Identify which cell holds the provided text, then report its [X, Y] central coordinate. 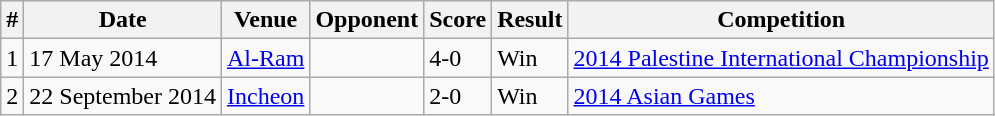
22 September 2014 [123, 96]
Result [530, 20]
Opponent [367, 20]
2014 Asian Games [781, 96]
Score [458, 20]
2-0 [458, 96]
Date [123, 20]
Competition [781, 20]
2 [12, 96]
Venue [266, 20]
1 [12, 58]
Al-Ram [266, 58]
Incheon [266, 96]
# [12, 20]
17 May 2014 [123, 58]
4-0 [458, 58]
2014 Palestine International Championship [781, 58]
